Return the (X, Y) coordinate for the center point of the cell that contains the specified text.  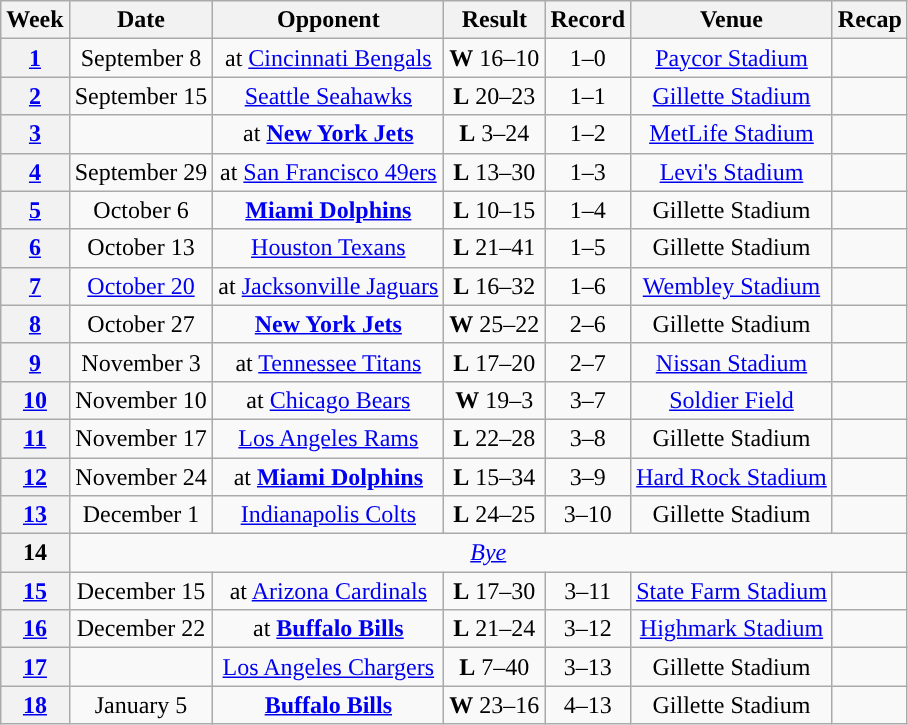
4–13 (588, 705)
17 (35, 667)
L 21–24 (494, 629)
October 6 (141, 210)
November 24 (141, 477)
October 27 (141, 324)
1–5 (588, 248)
9 (35, 362)
Hard Rock Stadium (732, 477)
L 7–40 (494, 667)
15 (35, 591)
L 15–34 (494, 477)
L 20–23 (494, 96)
13 (35, 515)
1–0 (588, 58)
September 29 (141, 172)
at Arizona Cardinals (328, 591)
December 1 (141, 515)
16 (35, 629)
Los Angeles Chargers (328, 667)
L 10–15 (494, 210)
3–10 (588, 515)
1 (35, 58)
5 (35, 210)
at Jacksonville Jaguars (328, 286)
L 13–30 (494, 172)
3–12 (588, 629)
L 24–25 (494, 515)
6 (35, 248)
12 (35, 477)
11 (35, 438)
L 16–32 (494, 286)
December 15 (141, 591)
3–7 (588, 400)
1–4 (588, 210)
4 (35, 172)
7 (35, 286)
November 10 (141, 400)
Buffalo Bills (328, 705)
November 3 (141, 362)
L 22–28 (494, 438)
Miami Dolphins (328, 210)
Recap (870, 20)
W 19–3 (494, 400)
September 15 (141, 96)
Indianapolis Colts (328, 515)
8 (35, 324)
Bye (488, 553)
14 (35, 553)
Nissan Stadium (732, 362)
at Buffalo Bills (328, 629)
at San Francisco 49ers (328, 172)
Opponent (328, 20)
Venue (732, 20)
W 23–16 (494, 705)
Levi's Stadium (732, 172)
3 (35, 134)
Wembley Stadium (732, 286)
Paycor Stadium (732, 58)
October 13 (141, 248)
L 17–30 (494, 591)
1–6 (588, 286)
10 (35, 400)
October 20 (141, 286)
September 8 (141, 58)
L 3–24 (494, 134)
Seattle Seahawks (328, 96)
2–7 (588, 362)
January 5 (141, 705)
3–13 (588, 667)
at Miami Dolphins (328, 477)
3–8 (588, 438)
1–2 (588, 134)
L 21–41 (494, 248)
State Farm Stadium (732, 591)
Result (494, 20)
MetLife Stadium (732, 134)
December 22 (141, 629)
1–3 (588, 172)
Date (141, 20)
Los Angeles Rams (328, 438)
3–11 (588, 591)
Soldier Field (732, 400)
2 (35, 96)
Record (588, 20)
at Chicago Bears (328, 400)
W 16–10 (494, 58)
W 25–22 (494, 324)
Highmark Stadium (732, 629)
Week (35, 20)
Houston Texans (328, 248)
L 17–20 (494, 362)
1–1 (588, 96)
at Cincinnati Bengals (328, 58)
at New York Jets (328, 134)
18 (35, 705)
November 17 (141, 438)
2–6 (588, 324)
3–9 (588, 477)
New York Jets (328, 324)
at Tennessee Titans (328, 362)
